Locate the cell with the specified text and output its (X, Y) center coordinate. 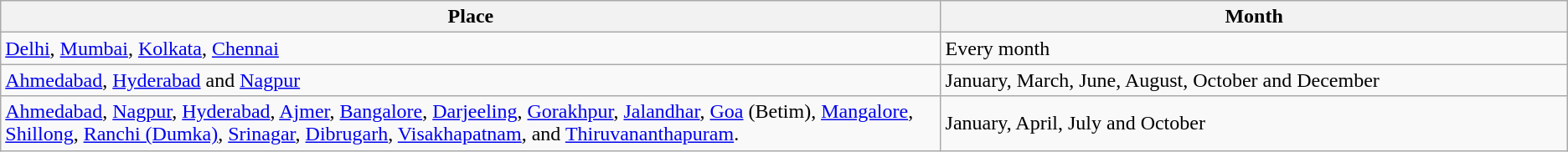
January, March, June, August, October and December (1254, 80)
Month (1254, 17)
Every month (1254, 48)
Ahmedabad, Hyderabad and Nagpur (471, 80)
Place (471, 17)
Delhi, Mumbai, Kolkata, Chennai (471, 48)
January, April, July and October (1254, 124)
